Detect which cell encompasses the target text, then output its (X, Y) center coordinate. 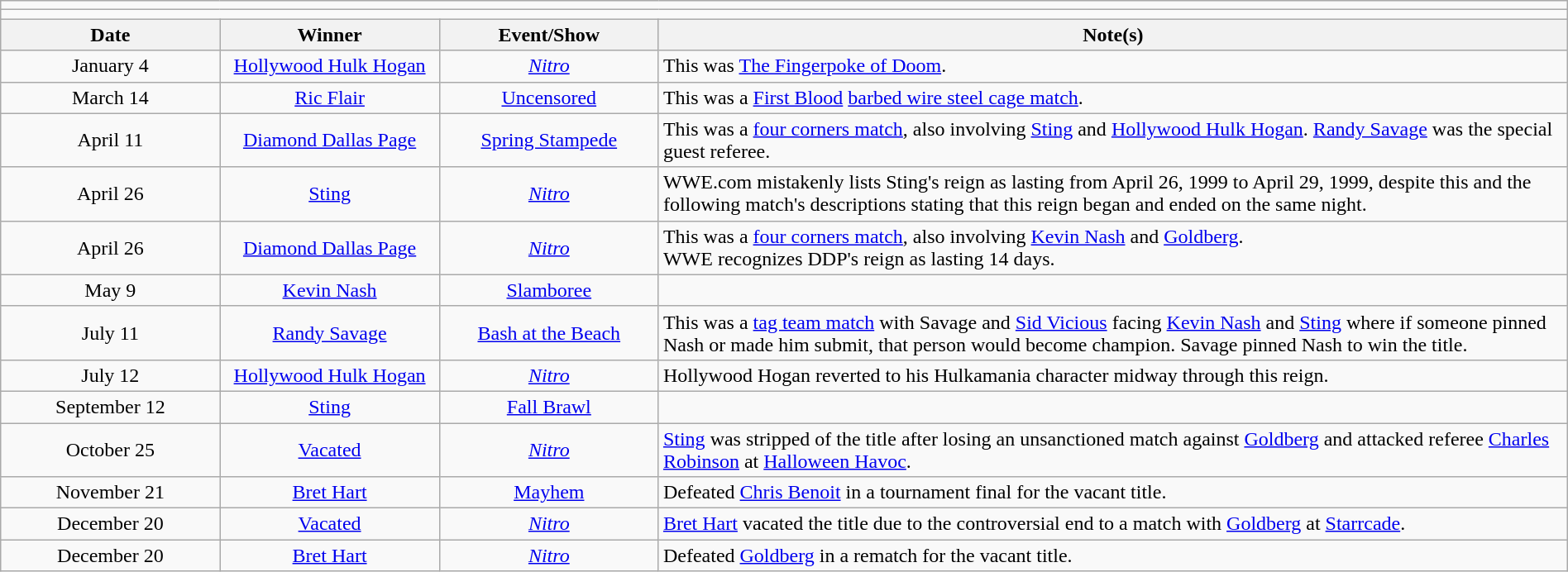
Defeated Goldberg in a rematch for the vacant title. (1113, 555)
Bash at the Beach (549, 332)
March 14 (111, 98)
Bret Hart vacated the title due to the controversial end to a match with Goldberg at Starrcade. (1113, 524)
Event/Show (549, 35)
This was The Fingerpoke of Doom. (1113, 66)
Ric Flair (329, 98)
January 4 (111, 66)
Slamboree (549, 290)
Kevin Nash (329, 290)
May 9 (111, 290)
November 21 (111, 493)
Spring Stampede (549, 141)
Randy Savage (329, 332)
Uncensored (549, 98)
Fall Brawl (549, 407)
July 11 (111, 332)
Note(s) (1113, 35)
Hollywood Hogan reverted to his Hulkamania character midway through this reign. (1113, 375)
This was a First Blood barbed wire steel cage match. (1113, 98)
July 12 (111, 375)
October 25 (111, 450)
This was a four corners match, also involving Kevin Nash and Goldberg.WWE recognizes DDP's reign as lasting 14 days. (1113, 248)
September 12 (111, 407)
Mayhem (549, 493)
Defeated Chris Benoit in a tournament final for the vacant title. (1113, 493)
Date (111, 35)
Sting was stripped of the title after losing an unsanctioned match against Goldberg and attacked referee Charles Robinson at Halloween Havoc. (1113, 450)
April 11 (111, 141)
This was a four corners match, also involving Sting and Hollywood Hulk Hogan. Randy Savage was the special guest referee. (1113, 141)
Winner (329, 35)
